Pinpoint the cell where the given text exists, returning its (x, y) midpoint coordinate. 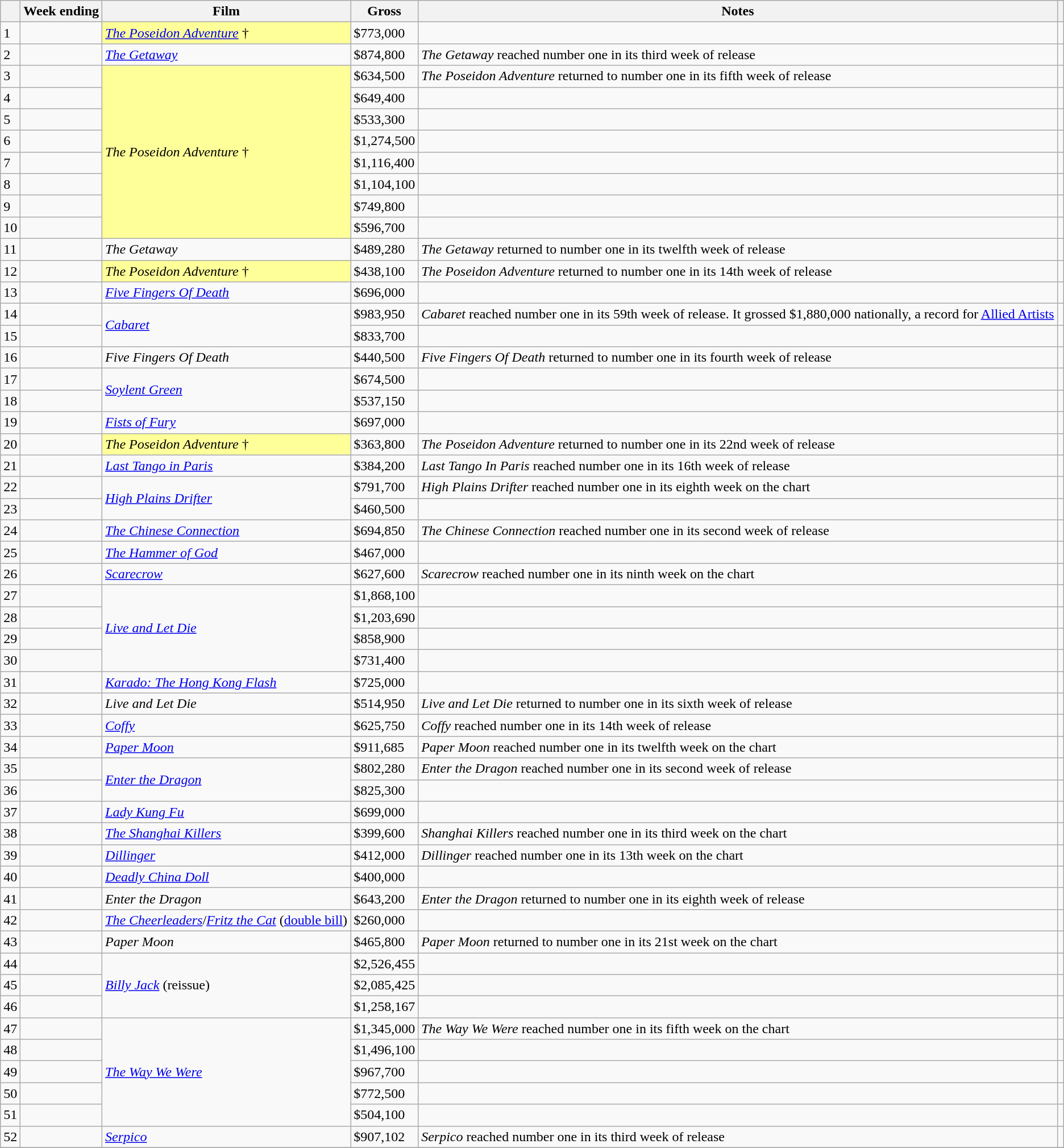
$697,000 (384, 422)
Cabaret (226, 325)
39 (10, 855)
11 (10, 249)
$802,280 (384, 769)
$537,150 (384, 401)
$384,200 (384, 466)
25 (10, 552)
Live and Let Die returned to number one in its sixth week of release (738, 704)
Last Tango In Paris reached number one in its 16th week of release (738, 466)
14 (10, 314)
37 (10, 812)
Week ending (61, 11)
$874,800 (384, 55)
Fists of Fury (226, 422)
$983,950 (384, 314)
$412,000 (384, 855)
The Poseidon Adventure returned to number one in its 22nd week of release (738, 444)
Coffy reached number one in its 14th week of release (738, 726)
Film (226, 11)
$694,850 (384, 531)
20 (10, 444)
Paper Moon returned to number one in its 21st week on the chart (738, 942)
1 (10, 33)
36 (10, 790)
32 (10, 704)
22 (10, 487)
52 (10, 1137)
Paper Moon reached number one in its twelfth week on the chart (738, 747)
$399,600 (384, 834)
Dillinger reached number one in its 13th week on the chart (738, 855)
46 (10, 1007)
10 (10, 227)
The Shanghai Killers (226, 834)
$1,104,100 (384, 184)
35 (10, 769)
$907,102 (384, 1137)
16 (10, 358)
17 (10, 379)
$825,300 (384, 790)
12 (10, 271)
$489,280 (384, 249)
Enter the Dragon reached number one in its second week of release (738, 769)
The Getaway returned to number one in its twelfth week of release (738, 249)
47 (10, 1029)
$634,500 (384, 76)
43 (10, 942)
$1,345,000 (384, 1029)
$440,500 (384, 358)
34 (10, 747)
$596,700 (384, 227)
$2,085,425 (384, 985)
21 (10, 466)
24 (10, 531)
5 (10, 119)
$1,203,690 (384, 617)
8 (10, 184)
$363,800 (384, 444)
$858,900 (384, 639)
Cabaret reached number one in its 59th week of release. It grossed $1,880,000 nationally, a record for Allied Artists (738, 314)
$1,258,167 (384, 1007)
Billy Jack (reissue) (226, 985)
45 (10, 985)
$772,500 (384, 1093)
$627,600 (384, 574)
$533,300 (384, 119)
$791,700 (384, 487)
$400,000 (384, 877)
The Chinese Connection reached number one in its second week of release (738, 531)
27 (10, 595)
$643,200 (384, 898)
Scarecrow reached number one in its ninth week on the chart (738, 574)
$696,000 (384, 293)
$725,000 (384, 682)
$911,685 (384, 747)
$731,400 (384, 661)
The Poseidon Adventure returned to number one in its 14th week of release (738, 271)
$649,400 (384, 98)
19 (10, 422)
$833,700 (384, 336)
The Cheerleaders/Fritz the Cat (double bill) (226, 920)
$773,000 (384, 33)
$460,500 (384, 509)
Last Tango in Paris (226, 466)
$674,500 (384, 379)
Coffy (226, 726)
$438,100 (384, 271)
44 (10, 964)
Lady Kung Fu (226, 812)
$749,800 (384, 206)
Gross (384, 11)
The Getaway reached number one in its third week of release (738, 55)
33 (10, 726)
2 (10, 55)
$1,868,100 (384, 595)
Soylent Green (226, 390)
49 (10, 1072)
51 (10, 1115)
Deadly China Doll (226, 877)
Serpico (226, 1137)
The Poseidon Adventure returned to number one in its fifth week of release (738, 76)
Dillinger (226, 855)
$699,000 (384, 812)
The Way We Were reached number one in its fifth week on the chart (738, 1029)
The Hammer of God (226, 552)
Karado: The Hong Kong Flash (226, 682)
38 (10, 834)
Five Fingers Of Death returned to number one in its fourth week of release (738, 358)
Enter the Dragon returned to number one in its eighth week of release (738, 898)
$1,496,100 (384, 1050)
6 (10, 141)
40 (10, 877)
31 (10, 682)
$504,100 (384, 1115)
$1,116,400 (384, 163)
7 (10, 163)
Serpico reached number one in its third week of release (738, 1137)
$465,800 (384, 942)
Shanghai Killers reached number one in its third week on the chart (738, 834)
4 (10, 98)
9 (10, 206)
$967,700 (384, 1072)
28 (10, 617)
$2,526,455 (384, 964)
The Way We Were (226, 1072)
Scarecrow (226, 574)
$625,750 (384, 726)
42 (10, 920)
48 (10, 1050)
High Plains Drifter reached number one in its eighth week on the chart (738, 487)
The Chinese Connection (226, 531)
High Plains Drifter (226, 498)
26 (10, 574)
$467,000 (384, 552)
$514,950 (384, 704)
13 (10, 293)
30 (10, 661)
Notes (738, 11)
15 (10, 336)
$260,000 (384, 920)
50 (10, 1093)
18 (10, 401)
$1,274,500 (384, 141)
29 (10, 639)
41 (10, 898)
3 (10, 76)
23 (10, 509)
